Scan for the cell matching the given text and deliver its (X, Y) coordinate at center. 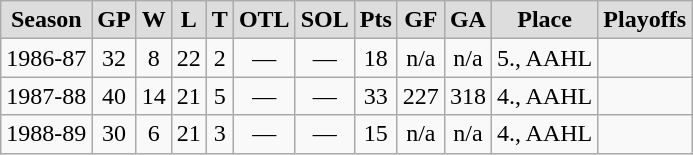
L (188, 20)
Place (544, 20)
1986-87 (46, 58)
8 (154, 58)
22 (188, 58)
1988-89 (46, 134)
OTL (264, 20)
Season (46, 20)
6 (154, 134)
32 (114, 58)
5 (220, 96)
227 (420, 96)
GP (114, 20)
T (220, 20)
18 (376, 58)
Playoffs (645, 20)
15 (376, 134)
GF (420, 20)
14 (154, 96)
3 (220, 134)
W (154, 20)
40 (114, 96)
GA (468, 20)
2 (220, 58)
1987-88 (46, 96)
SOL (324, 20)
5., AAHL (544, 58)
30 (114, 134)
33 (376, 96)
Pts (376, 20)
318 (468, 96)
